From the cell containing the given text, extract its center point as (x, y) coordinate. 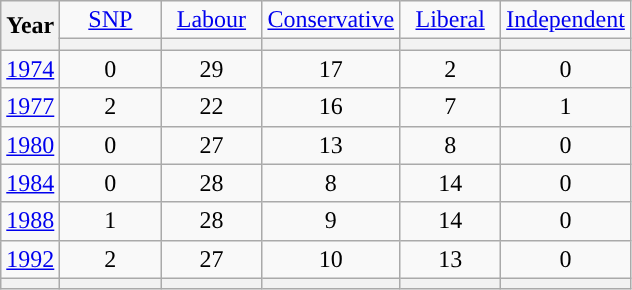
Conservative (331, 20)
16 (331, 107)
Year (30, 26)
7 (450, 107)
29 (212, 69)
Liberal (450, 20)
22 (212, 107)
1988 (30, 221)
Independent (566, 20)
10 (331, 259)
1984 (30, 183)
SNP (110, 20)
1977 (30, 107)
1980 (30, 145)
1974 (30, 69)
17 (331, 69)
1992 (30, 259)
Labour (212, 20)
9 (331, 221)
